Scan for the cell matching the given text and deliver its (x, y) coordinate at center. 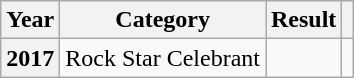
Result (304, 20)
2017 (30, 58)
Year (30, 20)
Rock Star Celebrant (163, 58)
Category (163, 20)
